Identify which cell holds the provided text, then report its [X, Y] central coordinate. 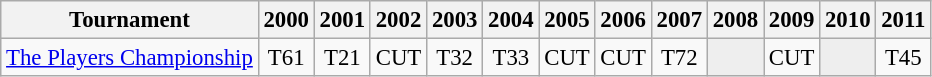
2008 [735, 20]
T61 [286, 58]
T21 [342, 58]
2010 [848, 20]
2001 [342, 20]
2000 [286, 20]
2007 [679, 20]
T33 [511, 58]
The Players Championship [130, 58]
2006 [623, 20]
T32 [455, 58]
2005 [567, 20]
Tournament [130, 20]
2004 [511, 20]
2011 [904, 20]
2003 [455, 20]
2009 [792, 20]
2002 [398, 20]
T45 [904, 58]
T72 [679, 58]
